Pinpoint the cell where the given text exists, returning its (X, Y) midpoint coordinate. 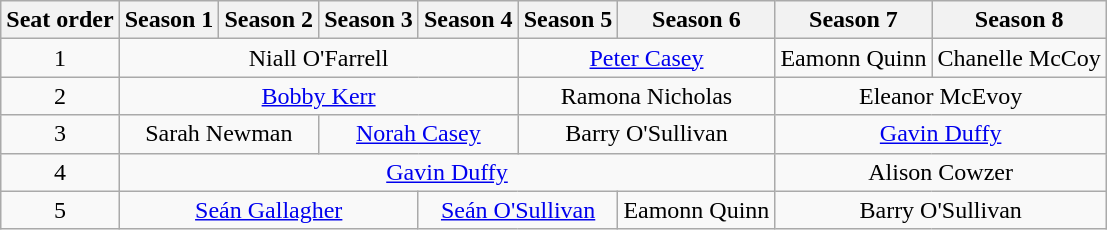
5 (60, 210)
Sarah Newman (219, 134)
2 (60, 96)
Seán O'Sullivan (518, 210)
Seán Gallagher (268, 210)
Chanelle McCoy (1019, 58)
Season 8 (1019, 20)
1 (60, 58)
Seat order (60, 20)
Season 6 (696, 20)
Season 4 (468, 20)
Season 7 (854, 20)
Peter Casey (646, 58)
Alison Cowzer (940, 172)
Season 1 (169, 20)
Bobby Kerr (318, 96)
Season 2 (269, 20)
Season 5 (568, 20)
4 (60, 172)
Niall O'Farrell (318, 58)
3 (60, 134)
Season 3 (369, 20)
Eleanor McEvoy (940, 96)
Ramona Nicholas (646, 96)
Norah Casey (419, 134)
